Extract the [x, y] coordinate from the center of the cell holding the provided text.  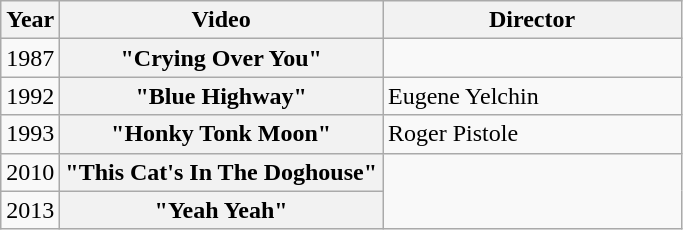
1993 [30, 134]
Director [532, 20]
1992 [30, 96]
Eugene Yelchin [532, 96]
Video [222, 20]
"Blue Highway" [222, 96]
Year [30, 20]
"Honky Tonk Moon" [222, 134]
2013 [30, 210]
"This Cat's In The Doghouse" [222, 172]
2010 [30, 172]
Roger Pistole [532, 134]
"Crying Over You" [222, 58]
"Yeah Yeah" [222, 210]
1987 [30, 58]
